Provide the (x, y) coordinate of the cell's center where the given text is located.  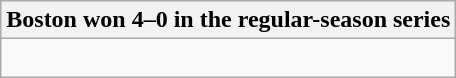
Boston won 4–0 in the regular-season series (228, 20)
